Detect which cell encompasses the target text, then output its [X, Y] center coordinate. 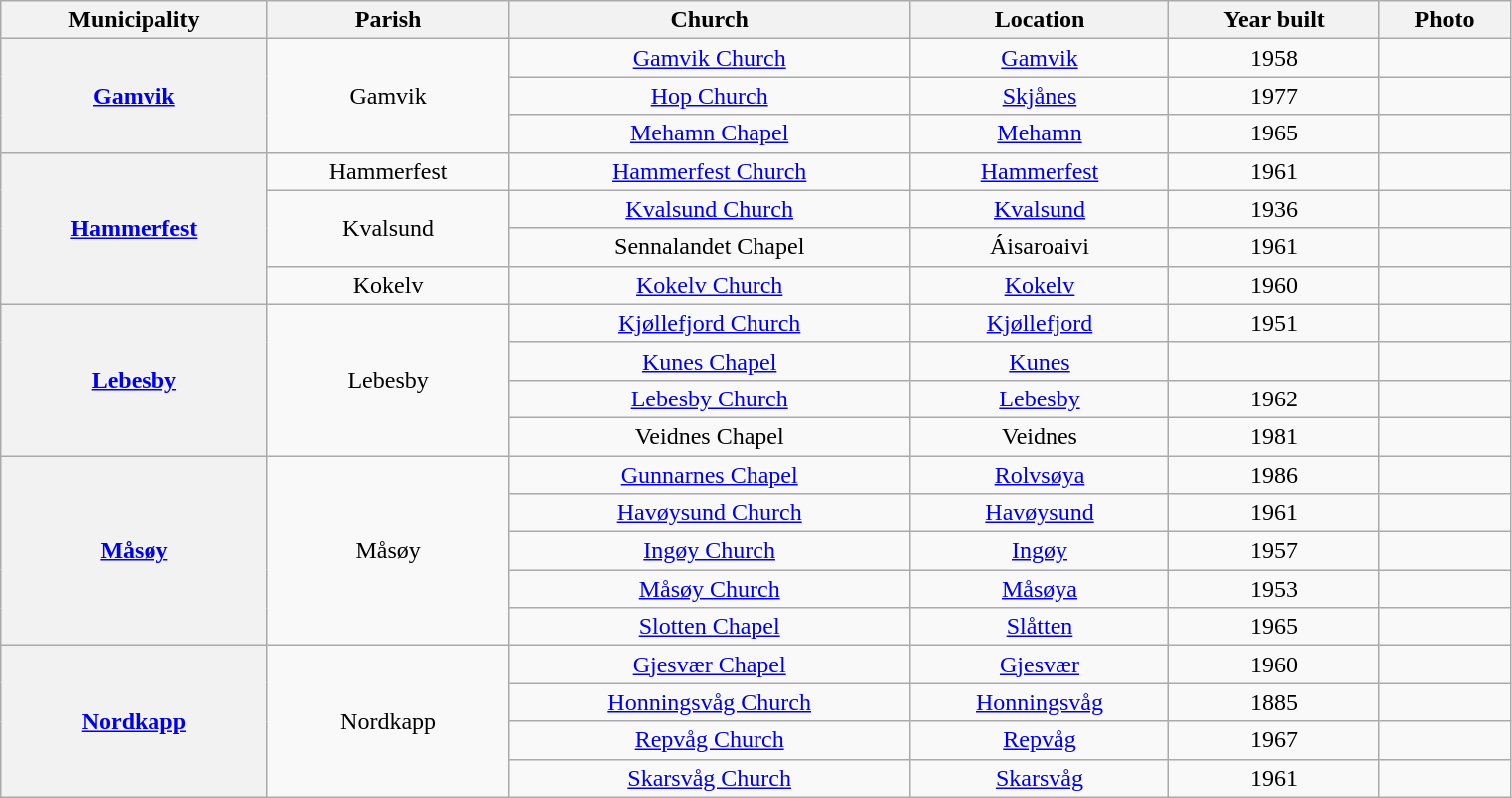
1958 [1274, 58]
1962 [1274, 399]
Lebesby Church [710, 399]
Gamvik Church [710, 58]
Slåtten [1040, 627]
Gunnarnes Chapel [710, 475]
Church [710, 20]
Sennalandet Chapel [710, 247]
Location [1040, 20]
Havøysund [1040, 513]
Mehamn [1040, 133]
1981 [1274, 436]
Hammerfest Church [710, 171]
Kjøllefjord Church [710, 323]
Repvåg [1040, 740]
1957 [1274, 551]
Havøysund Church [710, 513]
Rolvsøya [1040, 475]
1936 [1274, 209]
Skjånes [1040, 96]
Ingøy [1040, 551]
1951 [1274, 323]
Hop Church [710, 96]
Municipality [134, 20]
Gjesvær [1040, 665]
1977 [1274, 96]
Photo [1445, 20]
Slotten Chapel [710, 627]
1953 [1274, 589]
Kunes Chapel [710, 361]
Repvåg Church [710, 740]
Skarsvåg Church [710, 778]
Måsøya [1040, 589]
Honningsvåg Church [710, 702]
Ingøy Church [710, 551]
Veidnes Chapel [710, 436]
Honningsvåg [1040, 702]
1967 [1274, 740]
Måsøy Church [710, 589]
Skarsvåg [1040, 778]
Áisaroaivi [1040, 247]
Kjøllefjord [1040, 323]
Year built [1274, 20]
1885 [1274, 702]
Mehamn Chapel [710, 133]
Kokelv Church [710, 285]
Kvalsund Church [710, 209]
Parish [388, 20]
Gjesvær Chapel [710, 665]
1986 [1274, 475]
Kunes [1040, 361]
Veidnes [1040, 436]
